Provide the [x, y] coordinate of the cell's center where the given text is located.  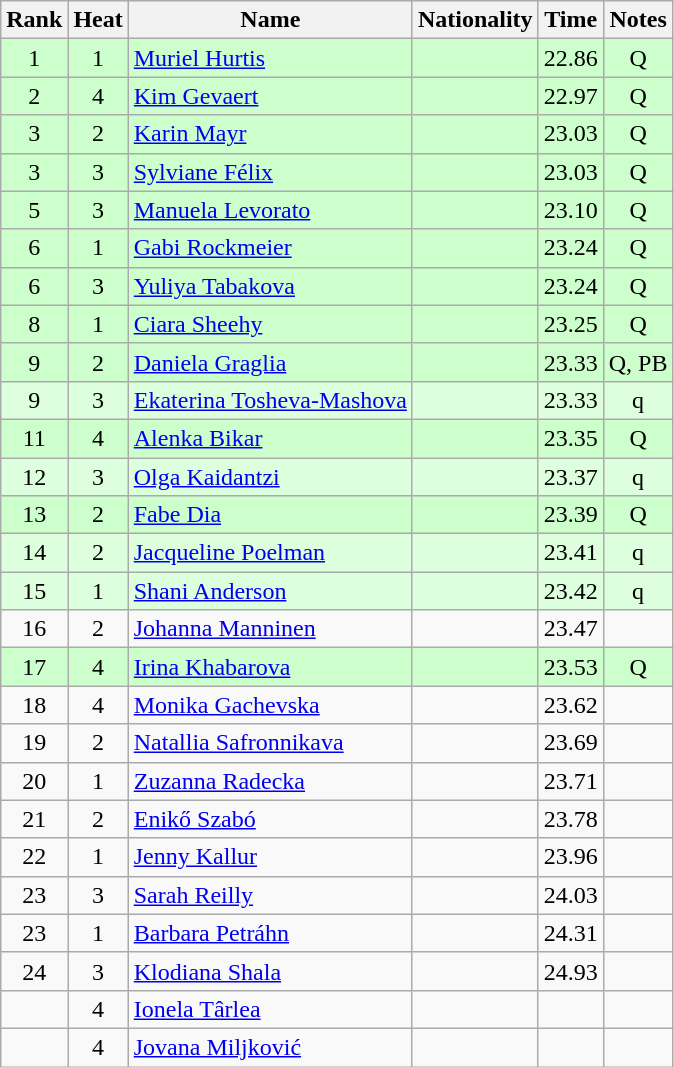
20 [34, 781]
23.25 [570, 324]
Natallia Safronnikava [270, 743]
8 [34, 324]
Zuzanna Radecka [270, 781]
Muriel Hurtis [270, 58]
Rank [34, 20]
23.69 [570, 743]
22 [34, 857]
22.86 [570, 58]
Shani Anderson [270, 591]
23.71 [570, 781]
23.96 [570, 857]
Enikő Szabó [270, 819]
22.97 [570, 96]
23.37 [570, 477]
Notes [638, 20]
Jenny Kallur [270, 857]
Yuliya Tabakova [270, 286]
24.31 [570, 933]
Ekaterina Tosheva-Mashova [270, 400]
Karin Mayr [270, 134]
23.53 [570, 667]
21 [34, 819]
23.62 [570, 705]
23.41 [570, 553]
Ciara Sheehy [270, 324]
Fabe Dia [270, 515]
Barbara Petráhn [270, 933]
Ionela Târlea [270, 1009]
Irina Khabarova [270, 667]
18 [34, 705]
Manuela Levorato [270, 210]
Jacqueline Poelman [270, 553]
Kim Gevaert [270, 96]
16 [34, 629]
Name [270, 20]
Heat [98, 20]
24.93 [570, 971]
23.78 [570, 819]
Olga Kaidantzi [270, 477]
Nationality [475, 20]
Sylviane Félix [270, 172]
Jovana Miljković [270, 1047]
24 [34, 971]
11 [34, 438]
24.03 [570, 895]
Daniela Graglia [270, 362]
23.39 [570, 515]
17 [34, 667]
14 [34, 553]
Sarah Reilly [270, 895]
23.42 [570, 591]
12 [34, 477]
23.47 [570, 629]
5 [34, 210]
23.35 [570, 438]
13 [34, 515]
Q, PB [638, 362]
Klodiana Shala [270, 971]
15 [34, 591]
19 [34, 743]
Gabi Rockmeier [270, 248]
Monika Gachevska [270, 705]
23.10 [570, 210]
Johanna Manninen [270, 629]
Alenka Bikar [270, 438]
Time [570, 20]
